Search for the cell housing the specified text and yield its (x, y) center coordinate. 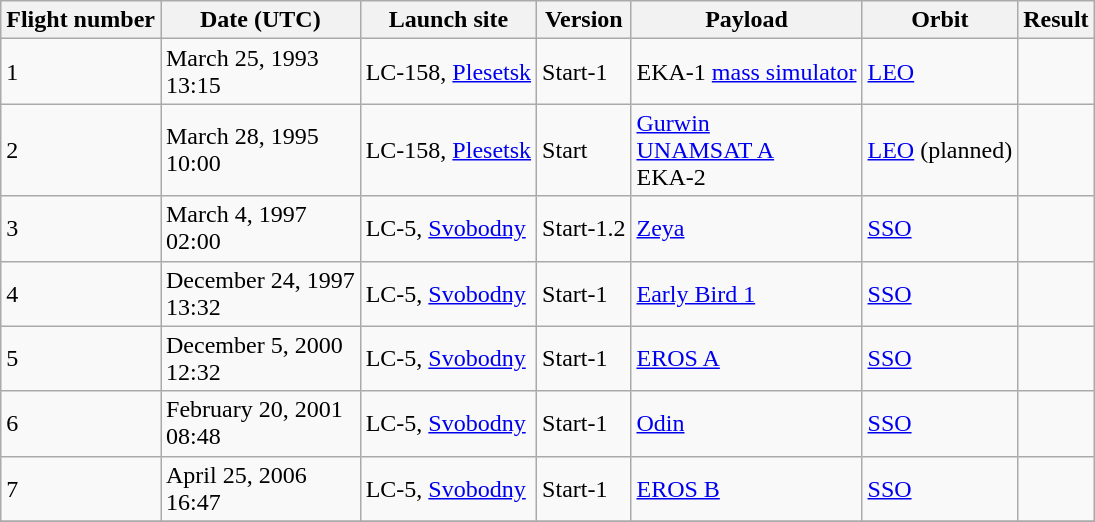
EROS B (746, 488)
GurwinUNAMSAT AEKA-2 (746, 150)
March 4, 199702:00 (260, 228)
March 25, 199313:15 (260, 72)
March 28, 199510:00 (260, 150)
December 24, 199713:32 (260, 294)
December 5, 200012:32 (260, 358)
7 (81, 488)
EKA-1 mass simulator (746, 72)
2 (81, 150)
Date (UTC) (260, 20)
1 (81, 72)
Orbit (940, 20)
Early Bird 1 (746, 294)
Result (1056, 20)
LEO (940, 72)
Payload (746, 20)
Version (584, 20)
LEO (planned) (940, 150)
Zeya (746, 228)
Launch site (448, 20)
April 25, 200616:47 (260, 488)
4 (81, 294)
February 20, 200108:48 (260, 424)
Start (584, 150)
Odin (746, 424)
6 (81, 424)
Flight number (81, 20)
Start-1.2 (584, 228)
EROS A (746, 358)
3 (81, 228)
5 (81, 358)
